Find where the given text appears and provide that cell's center as (X, Y) coordinate. 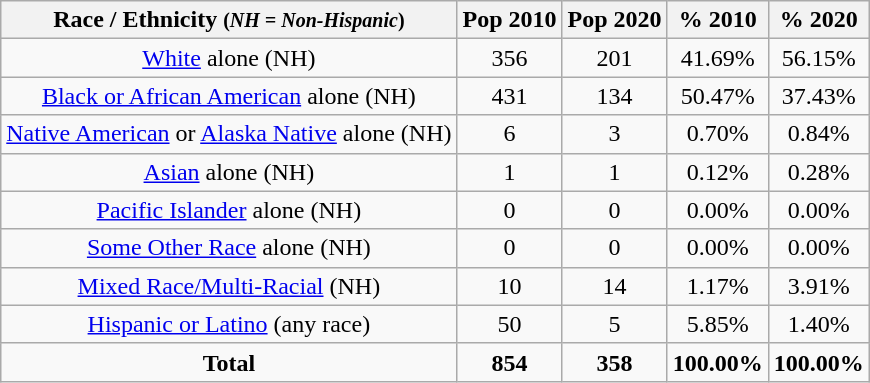
Pop 2010 (510, 20)
10 (510, 286)
Total (229, 362)
Some Other Race alone (NH) (229, 248)
6 (510, 134)
358 (614, 362)
Black or African American alone (NH) (229, 96)
1.40% (818, 324)
5.85% (718, 324)
Asian alone (NH) (229, 172)
134 (614, 96)
50.47% (718, 96)
% 2010 (718, 20)
37.43% (818, 96)
41.69% (718, 58)
Pop 2020 (614, 20)
356 (510, 58)
3.91% (818, 286)
% 2020 (818, 20)
0.84% (818, 134)
Race / Ethnicity (NH = Non-Hispanic) (229, 20)
1.17% (718, 286)
0.70% (718, 134)
0.12% (718, 172)
854 (510, 362)
White alone (NH) (229, 58)
3 (614, 134)
0.28% (818, 172)
50 (510, 324)
431 (510, 96)
Pacific Islander alone (NH) (229, 210)
Hispanic or Latino (any race) (229, 324)
5 (614, 324)
14 (614, 286)
56.15% (818, 58)
Mixed Race/Multi-Racial (NH) (229, 286)
201 (614, 58)
Native American or Alaska Native alone (NH) (229, 134)
